Pinpoint the cell where the given text exists, returning its (X, Y) midpoint coordinate. 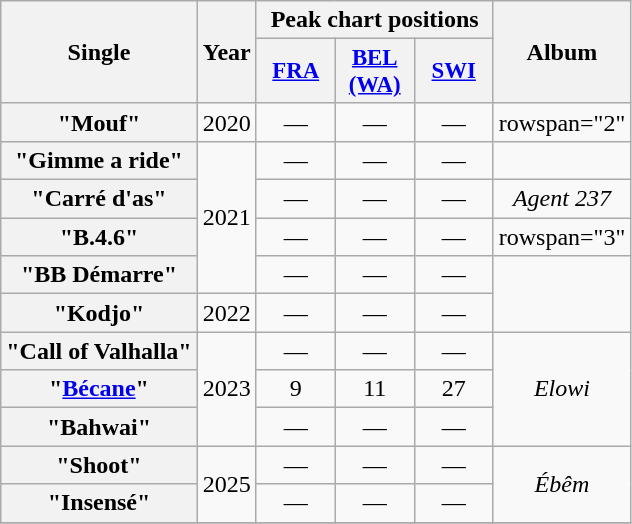
Peak chart positions (374, 20)
"Call of Valhalla" (99, 351)
Year (226, 52)
27 (454, 389)
rowspan="2" (562, 122)
SWI (454, 72)
"Gimme a ride" (99, 160)
2022 (226, 313)
"Bécane" (99, 389)
rowspan="3" (562, 237)
2025 (226, 484)
9 (296, 389)
"B.4.6" (99, 237)
"Insensé" (99, 503)
2020 (226, 122)
Ébêm (562, 484)
Single (99, 52)
"Bahwai" (99, 427)
"Shoot" (99, 465)
Album (562, 52)
"Mouf" (99, 122)
BEL (WA) (374, 72)
"Carré d'as" (99, 199)
"Kodjo" (99, 313)
"BB Démarre" (99, 275)
2021 (226, 217)
FRA (296, 72)
2023 (226, 389)
11 (374, 389)
Agent 237 (562, 199)
Elowi (562, 389)
